Scan for the cell matching the given text and deliver its (x, y) coordinate at center. 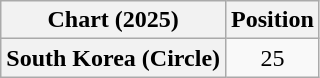
South Korea (Circle) (114, 58)
Chart (2025) (114, 20)
Position (273, 20)
25 (273, 58)
